Determine the (x, y) coordinate at the center of the cell enclosing the given text.  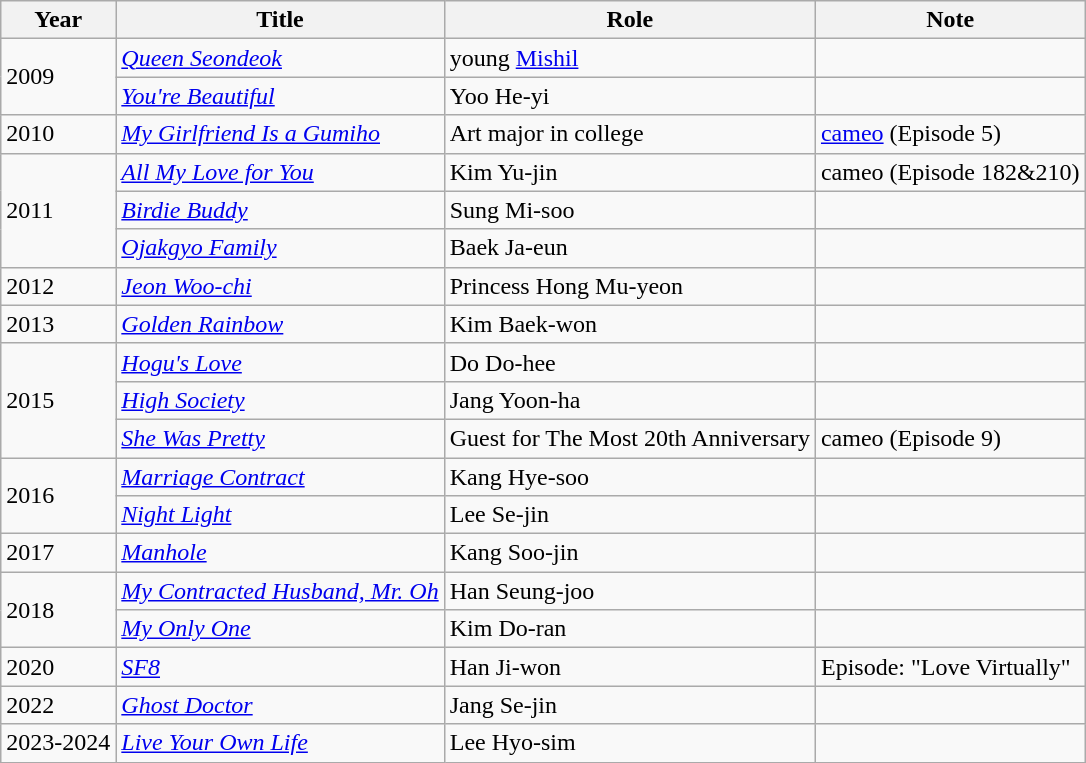
Art major in college (630, 134)
Queen Seondeok (280, 58)
Live Your Own Life (280, 743)
Lee Se-jin (630, 515)
2022 (58, 705)
Yoo He-yi (630, 96)
My Contracted Husband, Mr. Oh (280, 591)
2018 (58, 610)
SF8 (280, 667)
Birdie Buddy (280, 210)
cameo (Episode 182&210) (950, 172)
Title (280, 20)
Jang Yoon-ha (630, 400)
Year (58, 20)
2016 (58, 496)
2013 (58, 324)
Kim Do-ran (630, 629)
2020 (58, 667)
Episode: "Love Virtually" (950, 667)
2011 (58, 210)
All My Love for You (280, 172)
cameo (Episode 5) (950, 134)
Han Ji-won (630, 667)
Hogu's Love (280, 362)
2009 (58, 77)
Kim Baek-won (630, 324)
My Girlfriend Is a Gumiho (280, 134)
Kang Hye-soo (630, 477)
Role (630, 20)
High Society (280, 400)
Ojakgyo Family (280, 248)
Manhole (280, 553)
Note (950, 20)
2015 (58, 400)
young Mishil (630, 58)
2023-2024 (58, 743)
Baek Ja-eun (630, 248)
Jeon Woo-chi (280, 286)
Kang Soo-jin (630, 553)
Kim Yu-jin (630, 172)
2010 (58, 134)
cameo (Episode 9) (950, 438)
2017 (58, 553)
2012 (58, 286)
My Only One (280, 629)
Sung Mi-soo (630, 210)
Ghost Doctor (280, 705)
Jang Se-jin (630, 705)
Lee Hyo-sim (630, 743)
Han Seung-joo (630, 591)
You're Beautiful (280, 96)
Golden Rainbow (280, 324)
Princess Hong Mu-yeon (630, 286)
She Was Pretty (280, 438)
Do Do-hee (630, 362)
Guest for The Most 20th Anniversary (630, 438)
Night Light (280, 515)
Marriage Contract (280, 477)
